Determine the (X, Y) coordinate at the center of the cell enclosing the given text.  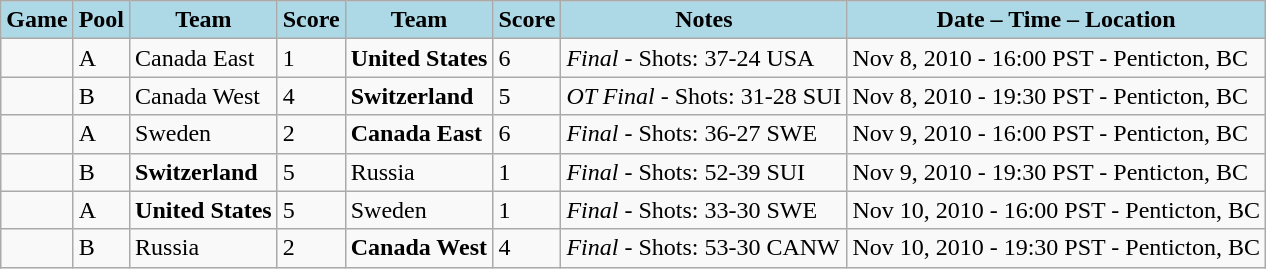
Notes (704, 20)
Game (37, 20)
Nov 8, 2010 - 19:30 PST - Penticton, BC (1056, 96)
Final - Shots: 37-24 USA (704, 58)
Final - Shots: 36-27 SWE (704, 134)
Final - Shots: 53-30 CANW (704, 248)
Date – Time – Location (1056, 20)
Pool (101, 20)
Nov 9, 2010 - 19:30 PST - Penticton, BC (1056, 172)
Final - Shots: 33-30 SWE (704, 210)
Nov 9, 2010 - 16:00 PST - Penticton, BC (1056, 134)
Nov 10, 2010 - 16:00 PST - Penticton, BC (1056, 210)
Final - Shots: 52-39 SUI (704, 172)
Nov 10, 2010 - 19:30 PST - Penticton, BC (1056, 248)
Nov 8, 2010 - 16:00 PST - Penticton, BC (1056, 58)
OT Final - Shots: 31-28 SUI (704, 96)
